Return [x, y] of the center of cell containing provided text 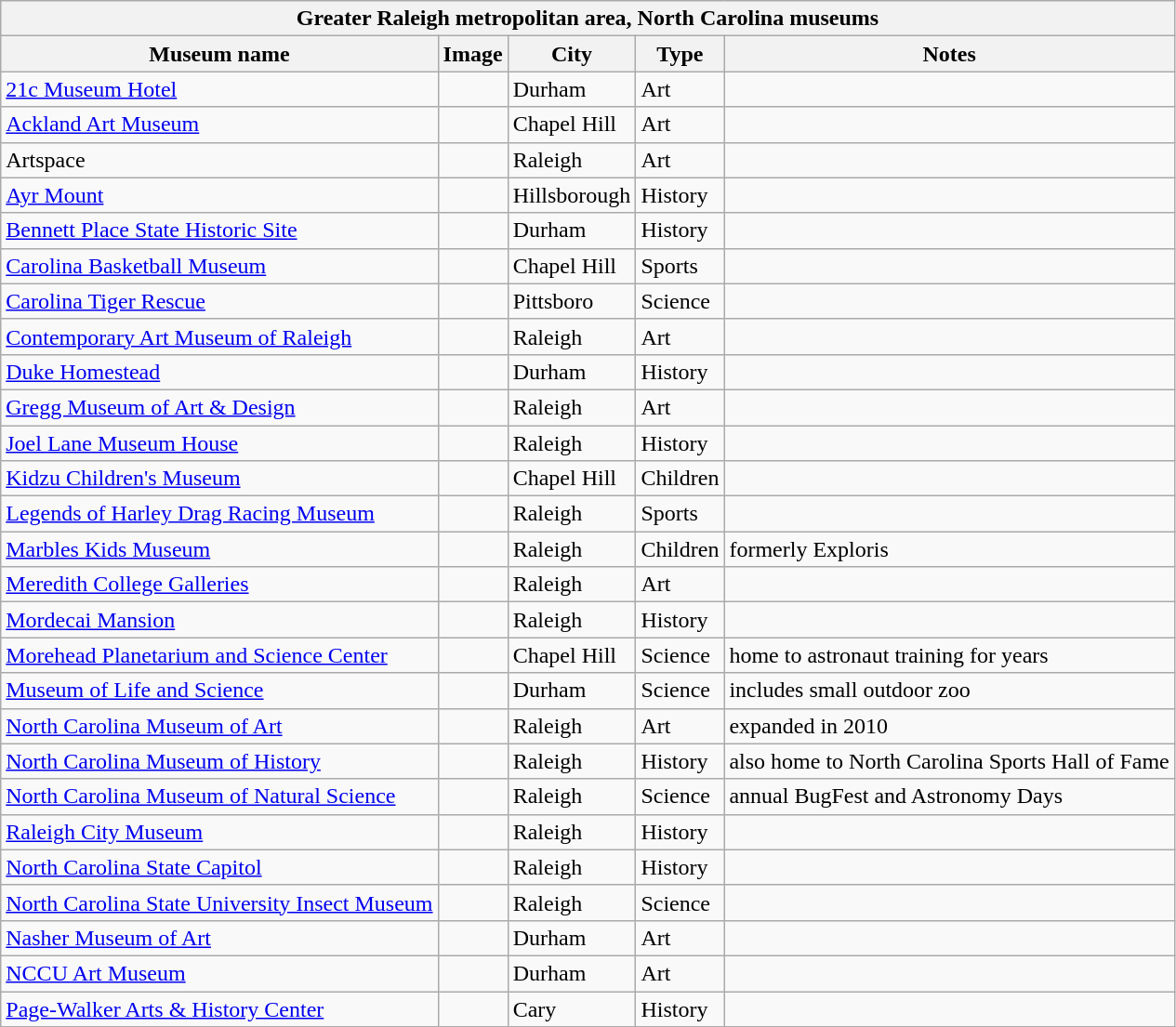
NCCU Art Museum [219, 973]
Page-Walker Arts & History Center [219, 1008]
Kidzu Children's Museum [219, 479]
formerly Exploris [949, 549]
Carolina Basketball Museum [219, 266]
Raleigh City Museum [219, 832]
21c Museum Hotel [219, 89]
includes small outdoor zoo [949, 691]
North Carolina Museum of Art [219, 726]
Duke Homestead [219, 372]
Notes [949, 54]
Bennett Place State Historic Site [219, 230]
annual BugFest and Astronomy Days [949, 797]
Nasher Museum of Art [219, 938]
Mordecai Mansion [219, 620]
Museum name [219, 54]
Ackland Art Museum [219, 125]
North Carolina Museum of History [219, 761]
home to astronaut training for years [949, 655]
Contemporary Art Museum of Raleigh [219, 336]
Legends of Harley Drag Racing Museum [219, 514]
Ayr Mount [219, 195]
Gregg Museum of Art & Design [219, 407]
Morehead Planetarium and Science Center [219, 655]
Meredith College Galleries [219, 585]
Type [680, 54]
Carolina Tiger Rescue [219, 301]
North Carolina State Capitol [219, 867]
Cary [572, 1008]
North Carolina State University Insect Museum [219, 902]
Pittsboro [572, 301]
Hillsborough [572, 195]
expanded in 2010 [949, 726]
City [572, 54]
also home to North Carolina Sports Hall of Fame [949, 761]
Greater Raleigh metropolitan area, North Carolina museums [588, 19]
Museum of Life and Science [219, 691]
North Carolina Museum of Natural Science [219, 797]
Artspace [219, 160]
Marbles Kids Museum [219, 549]
Image [472, 54]
Joel Lane Museum House [219, 443]
